For the text-containing cell, return its midpoint in (x, y) coordinate format. 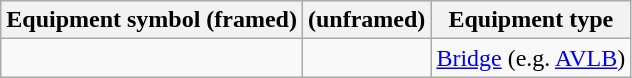
(unframed) (366, 20)
Bridge (e.g. AVLB) (531, 58)
Equipment symbol (framed) (152, 20)
Equipment type (531, 20)
